Provide the [x, y] coordinate of the cell's center where the given text is located.  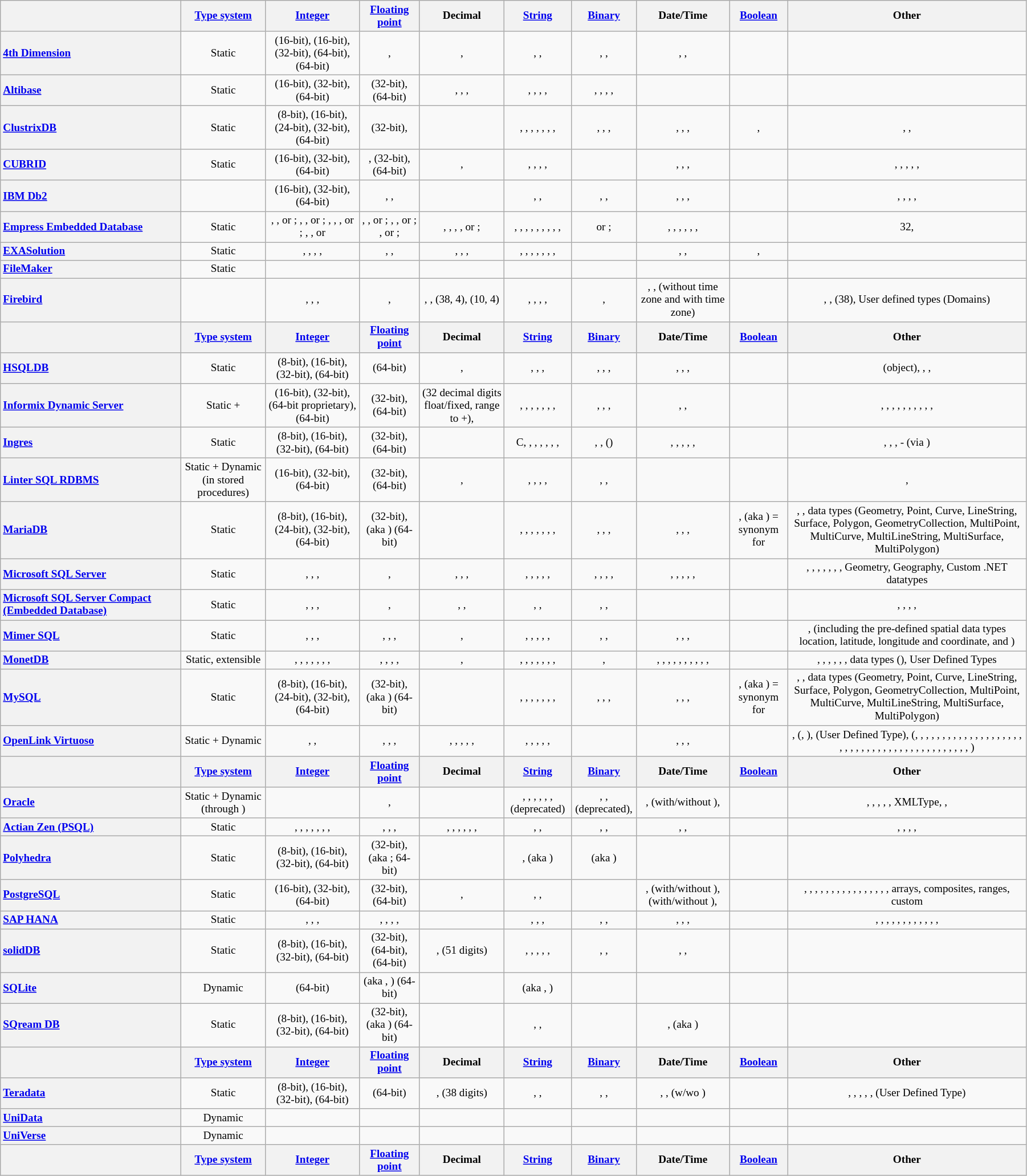
, (32-bit), (64-bit) [389, 165]
, , , , , , , Geometry, Geography, Custom .NET datatypes [907, 573]
, , or ; , , or ; , , , or ; , , or [312, 226]
(32-bit), (64-bit), (64-bit) [389, 951]
Informix Dynamic Server [91, 406]
(32-bit), (aka ; 64-bit) [389, 858]
Empress Embedded Database [91, 226]
EXASolution [91, 251]
, (38 digits) [462, 1093]
MariaDB [91, 530]
(aka , ) (64-bit) [389, 988]
, , , , , , data types (), User Defined Types [907, 660]
, (51 digits) [462, 951]
PostgreSQL [91, 895]
, , (w/wo ) [683, 1093]
Microsoft SQL Server Compact (Embedded Database) [91, 604]
CUBRID [91, 165]
32, [907, 226]
, , (38), User defined types (Domains) [907, 300]
(32-bit), [389, 128]
, , , , , , (deprecated) [537, 803]
, , , , , (User Defined Type) [907, 1093]
Teradata [91, 1093]
, (with/without ), (with/without ), [683, 895]
, (with/without ), [683, 803]
Linter SQL RDBMS [91, 480]
(object), , , [907, 368]
(16-bit), (16-bit), (32-bit), (64-bit), (64-bit) [312, 54]
SQLite [91, 988]
4th Dimension [91, 54]
Oracle [91, 803]
, , or ; , , or ; , or ; [389, 226]
solidDB [91, 951]
, , (38, 4), (10, 4) [462, 300]
, , , , , , , , , , , , , , , , arrays, composites, ranges, custom [907, 895]
or ; [604, 226]
(aka ) [604, 858]
, , () [604, 442]
SQream DB [91, 1025]
Ingres [91, 442]
, , (without time zone and with time zone) [683, 300]
, , , , , , , , , , , , [907, 919]
FileMaker [91, 269]
, , , , , , , , , [537, 226]
Static + Dynamic (through ) [223, 803]
Static + [223, 406]
(aka , ) [537, 988]
Static, extensible [223, 660]
SAP HANA [91, 919]
ClustrixDB [91, 128]
MonetDB [91, 660]
Mimer SQL [91, 636]
Microsoft SQL Server [91, 573]
Actian Zen (PSQL) [91, 827]
, , , , , XMLType, , [907, 803]
(32 decimal digits float/fixed, range to +), [462, 406]
UniData [91, 1118]
MySQL [91, 697]
HSQLDB [91, 368]
Static + Dynamic [223, 740]
IBM Db2 [91, 196]
Altibase [91, 90]
, , , , or ; [462, 226]
, (, ), (User Defined Type), (, , , , , , , , , , , , , , , , , , , , , , , , , , , , , , , , , , , , , , , , , , , , ) [907, 740]
, , , - (via ) [907, 442]
Polyhedra [91, 858]
, (including the pre-defined spatial data types location, latitude, longitude and coordinate, and ) [907, 636]
Static + Dynamic (in stored procedures) [223, 480]
C, , , , , , , [537, 442]
OpenLink Virtuoso [91, 740]
UniVerse [91, 1136]
(16-bit), (32-bit), (64-bit proprietary), (64-bit) [312, 406]
Firebird [91, 300]
, , (deprecated), [604, 803]
